Provide the (x, y) coordinate of the cell's center where the given text is located.  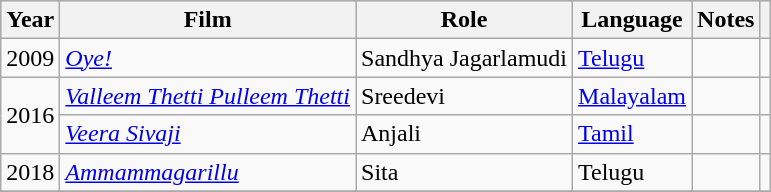
Year (30, 20)
2016 (30, 115)
Anjali (464, 134)
Ammammagarillu (208, 172)
2009 (30, 58)
Notes (726, 20)
2018 (30, 172)
Film (208, 20)
Role (464, 20)
Valleem Thetti Pulleem Thetti (208, 96)
Sita (464, 172)
Tamil (632, 134)
Oye! (208, 58)
Sandhya Jagarlamudi (464, 58)
Language (632, 20)
Veera Sivaji (208, 134)
Sreedevi (464, 96)
Malayalam (632, 96)
